Return the [X, Y] coordinate for the center point of the cell that contains the specified text.  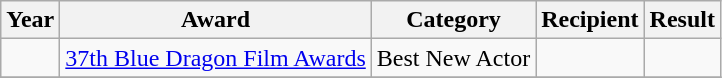
Recipient [590, 20]
Category [453, 20]
Best New Actor [453, 58]
Result [682, 20]
Year [30, 20]
Award [216, 20]
37th Blue Dragon Film Awards [216, 58]
